Find where the given text appears and provide that cell's center as (x, y) coordinate. 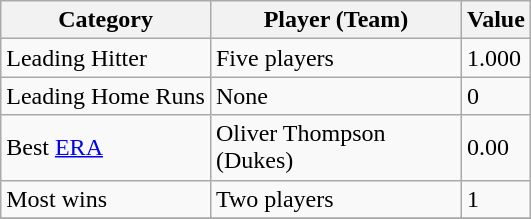
0 (496, 96)
Category (106, 20)
None (336, 96)
Oliver Thompson (Dukes) (336, 148)
Most wins (106, 199)
0.00 (496, 148)
Value (496, 20)
1.000 (496, 58)
Best ERA (106, 148)
Leading Home Runs (106, 96)
Leading Hitter (106, 58)
1 (496, 199)
Two players (336, 199)
Five players (336, 58)
Player (Team) (336, 20)
